Return (x, y) of the center of cell containing provided text 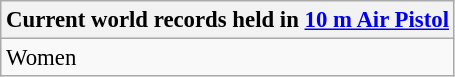
Women (228, 58)
Current world records held in 10 m Air Pistol (228, 20)
